Determine the (X, Y) coordinate at the center of the cell enclosing the given text.  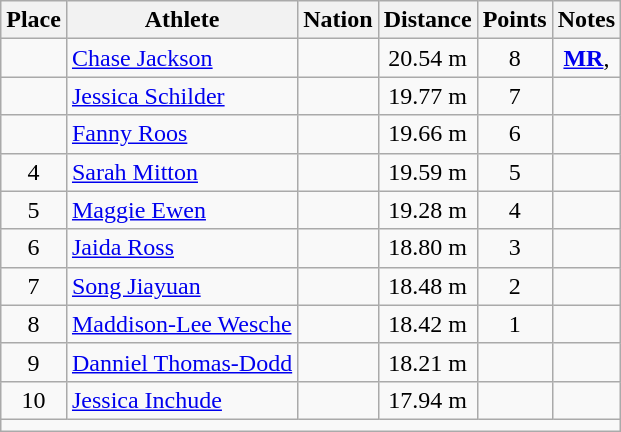
Maddison-Lee Wesche (182, 324)
Sarah Mitton (182, 172)
Distance (428, 20)
Jaida Ross (182, 248)
19.77 m (428, 96)
19.28 m (428, 210)
3 (514, 248)
9 (34, 362)
18.21 m (428, 362)
Fanny Roos (182, 134)
Chase Jackson (182, 58)
10 (34, 400)
20.54 m (428, 58)
Place (34, 20)
Nation (338, 20)
Notes (586, 20)
Song Jiayuan (182, 286)
19.59 m (428, 172)
Jessica Inchude (182, 400)
Danniel Thomas-Dodd (182, 362)
19.66 m (428, 134)
18.42 m (428, 324)
18.80 m (428, 248)
2 (514, 286)
1 (514, 324)
Athlete (182, 20)
Maggie Ewen (182, 210)
Jessica Schilder (182, 96)
Points (514, 20)
17.94 m (428, 400)
18.48 m (428, 286)
MR, (586, 58)
